Return the (X, Y) coordinate for the center point of the cell that contains the specified text.  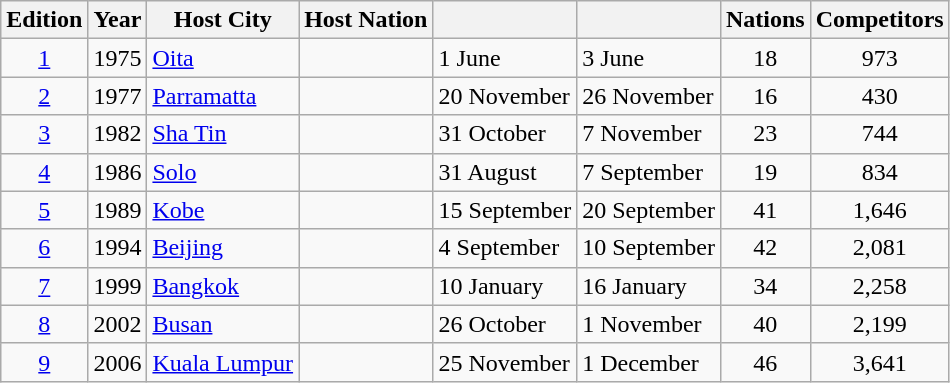
3 June (649, 58)
4 (44, 172)
3,641 (880, 362)
16 (765, 96)
10 January (505, 286)
Year (118, 20)
18 (765, 58)
Solo (223, 172)
2002 (118, 324)
2006 (118, 362)
1977 (118, 96)
1975 (118, 58)
26 November (649, 96)
19 (765, 172)
15 September (505, 210)
1 June (505, 58)
26 October (505, 324)
34 (765, 286)
23 (765, 134)
7 (44, 286)
9 (44, 362)
834 (880, 172)
2,258 (880, 286)
Beijing (223, 248)
1,646 (880, 210)
Competitors (880, 20)
Host Nation (366, 20)
10 September (649, 248)
Parramatta (223, 96)
7 September (649, 172)
1994 (118, 248)
2,199 (880, 324)
Oita (223, 58)
1982 (118, 134)
Kobe (223, 210)
31 August (505, 172)
1 December (649, 362)
1986 (118, 172)
8 (44, 324)
2,081 (880, 248)
744 (880, 134)
1999 (118, 286)
1 (44, 58)
31 October (505, 134)
1989 (118, 210)
25 November (505, 362)
42 (765, 248)
973 (880, 58)
7 November (649, 134)
Host City (223, 20)
Sha Tin (223, 134)
4 September (505, 248)
Nations (765, 20)
430 (880, 96)
41 (765, 210)
Busan (223, 324)
5 (44, 210)
Bangkok (223, 286)
6 (44, 248)
1 November (649, 324)
3 (44, 134)
16 January (649, 286)
40 (765, 324)
Kuala Lumpur (223, 362)
Edition (44, 20)
20 September (649, 210)
46 (765, 362)
2 (44, 96)
20 November (505, 96)
